Pinpoint the cell where the given text exists, returning its [x, y] midpoint coordinate. 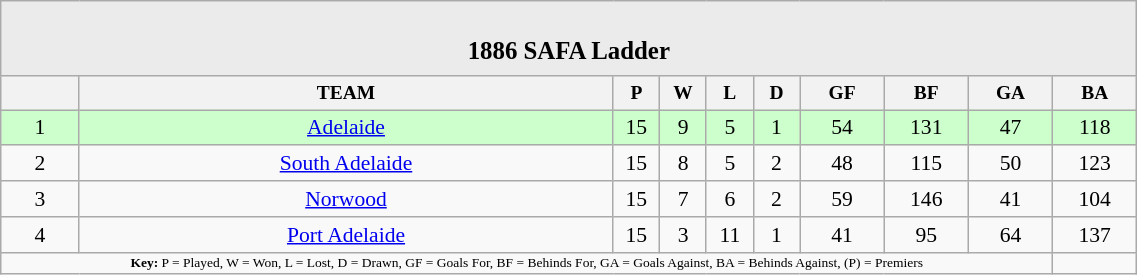
131 [926, 128]
64 [1010, 235]
P [636, 94]
115 [926, 164]
GA [1010, 94]
Adelaide [346, 128]
123 [1095, 164]
50 [1010, 164]
D [776, 94]
Key: P = Played, W = Won, L = Lost, D = Drawn, GF = Goals For, BF = Behinds For, GA = Goals Against, BA = Behinds Against, (P) = Premiers [527, 263]
BA [1095, 94]
L [730, 94]
GF [842, 94]
11 [730, 235]
137 [1095, 235]
8 [684, 164]
Norwood [346, 199]
9 [684, 128]
48 [842, 164]
BF [926, 94]
146 [926, 199]
Port Adelaide [346, 235]
47 [1010, 128]
7 [684, 199]
95 [926, 235]
54 [842, 128]
118 [1095, 128]
104 [1095, 199]
6 [730, 199]
South Adelaide [346, 164]
4 [40, 235]
TEAM [346, 94]
W [684, 94]
59 [842, 199]
